Detect which cell encompasses the target text, then output its (X, Y) center coordinate. 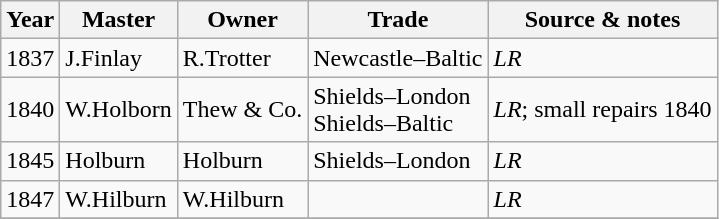
Newcastle–Baltic (398, 58)
1837 (30, 58)
1840 (30, 110)
Shields–London (398, 161)
R.Trotter (242, 58)
LR; small repairs 1840 (602, 110)
Master (119, 20)
Trade (398, 20)
Shields–LondonShields–Baltic (398, 110)
Thew & Co. (242, 110)
Source & notes (602, 20)
1845 (30, 161)
1847 (30, 199)
Year (30, 20)
W.Holborn (119, 110)
J.Finlay (119, 58)
Owner (242, 20)
